Find where the given text appears and provide that cell's center as (X, Y) coordinate. 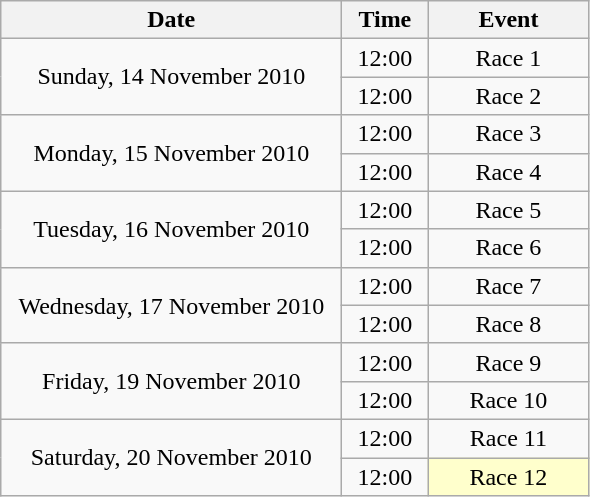
Monday, 15 November 2010 (172, 153)
Race 3 (508, 134)
Race 2 (508, 96)
Saturday, 20 November 2010 (172, 457)
Race 6 (508, 248)
Time (385, 20)
Race 8 (508, 324)
Race 4 (508, 172)
Tuesday, 16 November 2010 (172, 229)
Date (172, 20)
Race 7 (508, 286)
Race 10 (508, 400)
Event (508, 20)
Race 11 (508, 438)
Sunday, 14 November 2010 (172, 77)
Race 9 (508, 362)
Friday, 19 November 2010 (172, 381)
Race 5 (508, 210)
Race 12 (508, 477)
Race 1 (508, 58)
Wednesday, 17 November 2010 (172, 305)
